Return the (x, y) coordinate for the center point of the cell that contains the specified text.  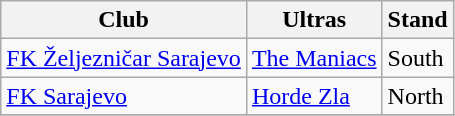
Club (124, 20)
FK Željezničar Sarajevo (124, 58)
Stand (418, 20)
The Maniacs (314, 58)
North (418, 96)
South (418, 58)
Ultras (314, 20)
Horde Zla (314, 96)
FK Sarajevo (124, 96)
